Identify which cell holds the provided text, then report its (x, y) central coordinate. 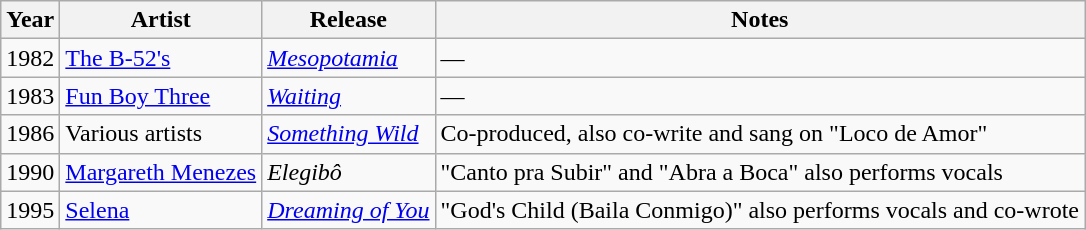
Waiting (348, 96)
Fun Boy Three (161, 96)
"Canto pra Subir" and "Abra a Boca" also performs vocals (760, 172)
Release (348, 20)
1983 (30, 96)
Notes (760, 20)
1982 (30, 58)
Co-produced, also co-write and sang on "Loco de Amor" (760, 134)
Year (30, 20)
Various artists (161, 134)
1995 (30, 210)
Margareth Menezes (161, 172)
Mesopotamia (348, 58)
Dreaming of You (348, 210)
The B-52's (161, 58)
1986 (30, 134)
Artist (161, 20)
1990 (30, 172)
Something Wild (348, 134)
"God's Child (Baila Conmigo)" also performs vocals and co-wrote (760, 210)
Elegibô (348, 172)
Selena (161, 210)
